Capture the cell that displays the provided text and extract its [x, y] central coordinate. 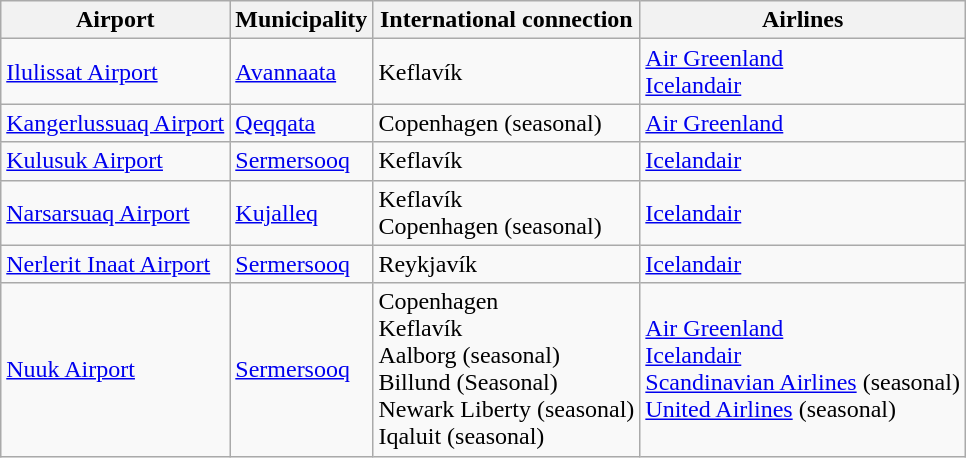
International connection [506, 20]
Ilulissat Airport [116, 72]
Reykjavík [506, 264]
Airlines [803, 20]
Nuuk Airport [116, 370]
Copenhagen (seasonal) [506, 123]
Kangerlussuaq Airport [116, 123]
Municipality [302, 20]
Nerlerit Inaat Airport [116, 264]
Qeqqata [302, 123]
Narsarsuaq Airport [116, 212]
Avannaata [302, 72]
Keflavík Copenhagen (seasonal) [506, 212]
Kujalleq [302, 212]
Airport [116, 20]
Air GreenlandIcelandair [803, 72]
Copenhagen Keflavík Aalborg (seasonal)Billund (Seasonal)Newark Liberty (seasonal) Iqaluit (seasonal) [506, 370]
Kulusuk Airport [116, 161]
Air Greenland [803, 123]
Air GreenlandIcelandairScandinavian Airlines (seasonal)United Airlines (seasonal) [803, 370]
